For the text-containing cell, return its midpoint in (X, Y) coordinate format. 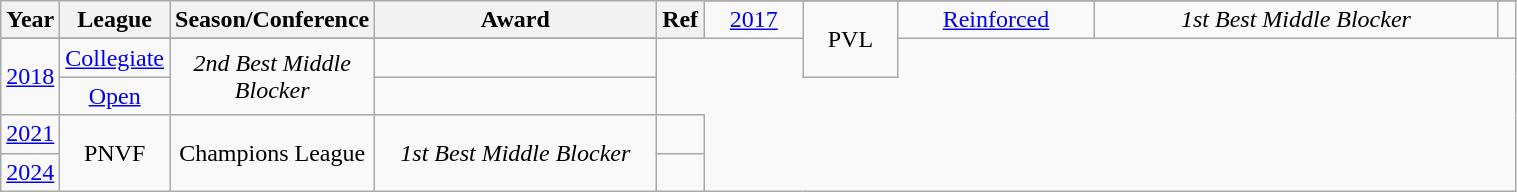
2nd Best Middle Blocker (272, 77)
League (115, 20)
2017 (754, 20)
Collegiate (115, 58)
Season/Conference (272, 20)
2018 (30, 77)
PNVF (115, 153)
Reinforced (996, 20)
Award (516, 20)
Year (30, 20)
2021 (30, 134)
Ref (680, 20)
PVL (850, 39)
Open (115, 96)
2024 (30, 172)
Champions League (272, 153)
